Extract the (X, Y) coordinate from the center of the cell holding the provided text.  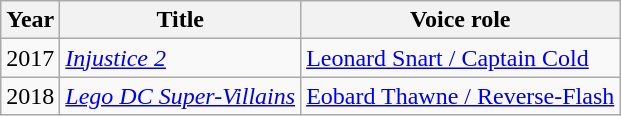
Injustice 2 (180, 58)
2017 (30, 58)
Lego DC Super-Villains (180, 96)
Eobard Thawne / Reverse-Flash (460, 96)
Leonard Snart / Captain Cold (460, 58)
Title (180, 20)
Voice role (460, 20)
Year (30, 20)
2018 (30, 96)
